Detect which cell encompasses the target text, then output its [X, Y] center coordinate. 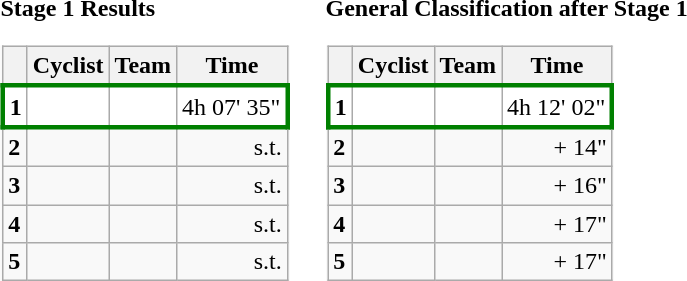
4h 12' 02" [558, 106]
4h 07' 35" [232, 106]
+ 16" [558, 185]
+ 14" [558, 147]
